Determine the (X, Y) coordinate at the center of the cell enclosing the given text.  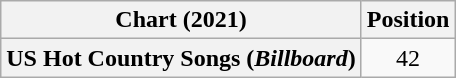
42 (408, 58)
Chart (2021) (181, 20)
US Hot Country Songs (Billboard) (181, 58)
Position (408, 20)
